Pinpoint the cell where the given text exists, returning its [X, Y] midpoint coordinate. 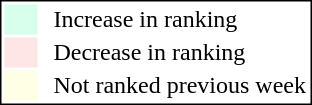
Not ranked previous week [180, 85]
Increase in ranking [180, 19]
Decrease in ranking [180, 53]
